Provide the [X, Y] coordinate of the cell's center where the given text is located.  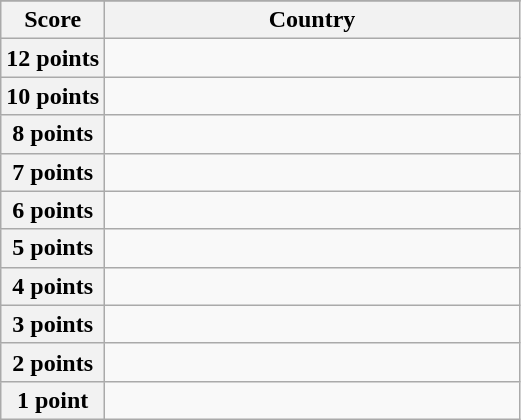
Country [312, 20]
8 points [53, 134]
4 points [53, 286]
2 points [53, 362]
3 points [53, 324]
10 points [53, 96]
6 points [53, 210]
12 points [53, 58]
Score [53, 20]
1 point [53, 400]
7 points [53, 172]
5 points [53, 248]
